Provide the (x, y) coordinate of the cell's center where the given text is located.  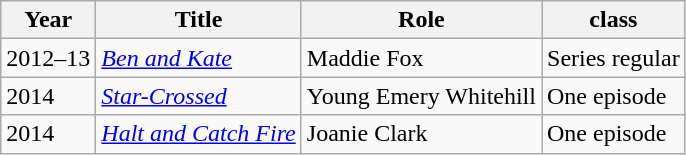
Title (199, 20)
Series regular (614, 58)
class (614, 20)
Star-Crossed (199, 96)
Young Emery Whitehill (421, 96)
Maddie Fox (421, 58)
2012–13 (48, 58)
Ben and Kate (199, 58)
Halt and Catch Fire (199, 134)
Joanie Clark (421, 134)
Role (421, 20)
Year (48, 20)
